Scan for the cell matching the given text and deliver its (x, y) coordinate at center. 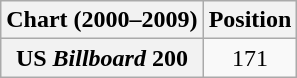
Position (250, 20)
US Billboard 200 (102, 58)
Chart (2000–2009) (102, 20)
171 (250, 58)
